Identify which cell holds the provided text, then report its (X, Y) central coordinate. 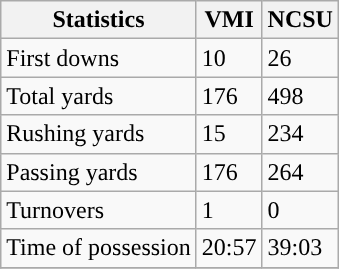
15 (229, 134)
Rushing yards (99, 134)
First downs (99, 58)
264 (300, 172)
Passing yards (99, 172)
VMI (229, 20)
Turnovers (99, 210)
1 (229, 210)
Total yards (99, 96)
234 (300, 134)
39:03 (300, 248)
26 (300, 58)
Statistics (99, 20)
498 (300, 96)
20:57 (229, 248)
Time of possession (99, 248)
10 (229, 58)
0 (300, 210)
NCSU (300, 20)
